From the cell containing the given text, extract its center point as (X, Y) coordinate. 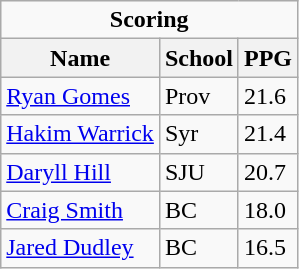
Hakim Warrick (80, 134)
16.5 (268, 248)
Prov (198, 96)
Ryan Gomes (80, 96)
Jared Dudley (80, 248)
18.0 (268, 210)
21.4 (268, 134)
21.6 (268, 96)
Craig Smith (80, 210)
Scoring (150, 20)
Syr (198, 134)
PPG (268, 58)
20.7 (268, 172)
Name (80, 58)
SJU (198, 172)
School (198, 58)
Daryll Hill (80, 172)
